Scan for the cell matching the given text and deliver its (x, y) coordinate at center. 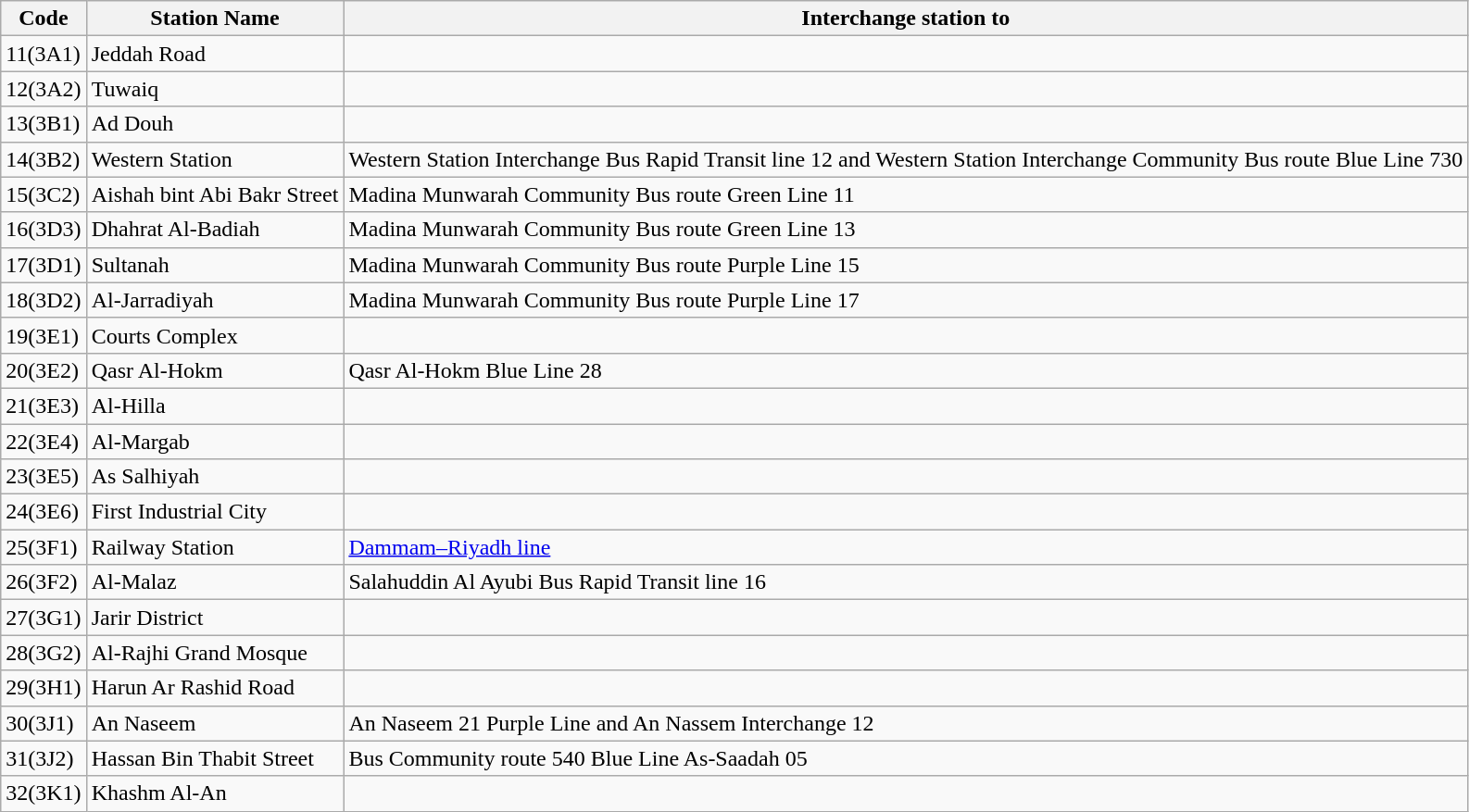
15(3C2) (44, 194)
An Naseem 21 Purple Line and An Nassem Interchange 12 (906, 723)
26(3F2) (44, 582)
Khashm Al-An (215, 793)
28(3G2) (44, 653)
12(3A2) (44, 89)
Station Name (215, 19)
Dhahrat Al-Badiah (215, 230)
21(3E3) (44, 406)
19(3E1) (44, 335)
22(3E4) (44, 442)
17(3D1) (44, 265)
11(3A1) (44, 54)
Tuwaiq (215, 89)
31(3J2) (44, 758)
Western Station Interchange Bus Rapid Transit line 12 and Western Station Interchange Community Bus route Blue Line 730 (906, 159)
Jarir District (215, 618)
Salahuddin Al Ayubi Bus Rapid Transit line 16 (906, 582)
Madina Munwarah Community Bus route Green Line 13 (906, 230)
Madina Munwarah Community Bus route Purple Line 17 (906, 300)
Madina Munwarah Community Bus route Purple Line 15 (906, 265)
Bus Community route 540 Blue Line As-Saadah 05 (906, 758)
Qasr Al-Hokm (215, 370)
16(3D3) (44, 230)
Sultanah (215, 265)
Code (44, 19)
24(3E6) (44, 512)
Al-Jarradiyah (215, 300)
Dammam–Riyadh line (906, 547)
As Salhiyah (215, 477)
Al-Hilla (215, 406)
23(3E5) (44, 477)
14(3B2) (44, 159)
Qasr Al-Hokm Blue Line 28 (906, 370)
Railway Station (215, 547)
Interchange station to (906, 19)
13(3B1) (44, 124)
Aishah bint Abi Bakr Street (215, 194)
Ad Douh (215, 124)
Hassan Bin Thabit Street (215, 758)
Courts Complex (215, 335)
Al-Margab (215, 442)
27(3G1) (44, 618)
32(3K1) (44, 793)
First Industrial City (215, 512)
30(3J1) (44, 723)
18(3D2) (44, 300)
An Naseem (215, 723)
20(3E2) (44, 370)
29(3H1) (44, 688)
Western Station (215, 159)
Jeddah Road (215, 54)
25(3F1) (44, 547)
Al-Rajhi Grand Mosque (215, 653)
Harun Ar Rashid Road (215, 688)
Al-Malaz (215, 582)
Madina Munwarah Community Bus route Green Line 11 (906, 194)
